Identify which cell holds the provided text, then report its [X, Y] central coordinate. 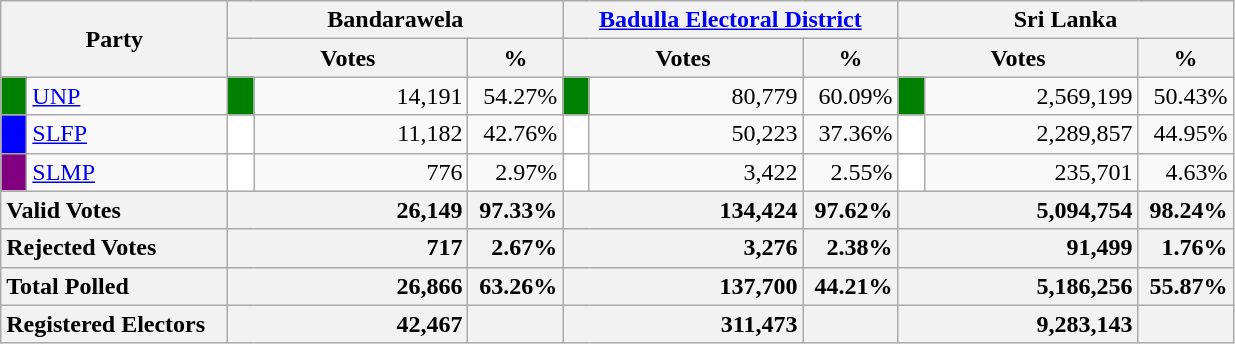
44.21% [850, 286]
UNP [128, 96]
42.76% [516, 134]
311,473 [683, 324]
SLMP [128, 172]
2.97% [516, 172]
3,276 [683, 248]
137,700 [683, 286]
3,422 [696, 172]
54.27% [516, 96]
26,866 [348, 286]
2,289,857 [1031, 134]
2.38% [850, 248]
Sri Lanka [1066, 20]
97.33% [516, 210]
Badulla Electoral District [730, 20]
44.95% [1186, 134]
14,191 [361, 96]
Bandarawela [396, 20]
Valid Votes [114, 210]
55.87% [1186, 286]
235,701 [1031, 172]
2.55% [850, 172]
Total Polled [114, 286]
Party [114, 39]
SLFP [128, 134]
2.67% [516, 248]
134,424 [683, 210]
97.62% [850, 210]
26,149 [348, 210]
2,569,199 [1031, 96]
Rejected Votes [114, 248]
11,182 [361, 134]
60.09% [850, 96]
776 [361, 172]
63.26% [516, 286]
80,779 [696, 96]
98.24% [1186, 210]
1.76% [1186, 248]
5,094,754 [1018, 210]
91,499 [1018, 248]
5,186,256 [1018, 286]
4.63% [1186, 172]
9,283,143 [1018, 324]
50.43% [1186, 96]
42,467 [348, 324]
717 [348, 248]
50,223 [696, 134]
Registered Electors [114, 324]
37.36% [850, 134]
